Search for the cell housing the specified text and yield its (X, Y) center coordinate. 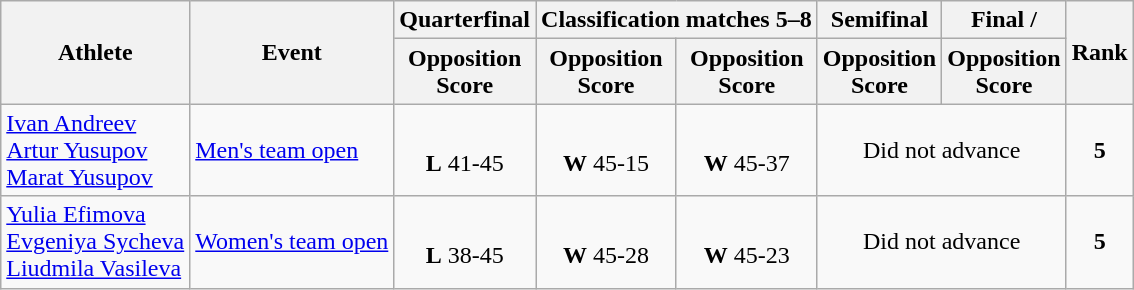
Rank (1100, 52)
Men's team open (292, 150)
W 45-15 (606, 150)
Women's team open (292, 242)
Quarterfinal (465, 20)
W 45-37 (746, 150)
Yulia EfimovaEvgeniya SychevaLiudmila Vasileva (96, 242)
Classification matches 5–8 (677, 20)
Final / (1004, 20)
Ivan AndreevArtur YusupovMarat Yusupov (96, 150)
L 41-45 (465, 150)
W 45-28 (606, 242)
Event (292, 52)
Athlete (96, 52)
L 38-45 (465, 242)
Semifinal (879, 20)
W 45-23 (746, 242)
